From the cell containing the given text, extract its center point as (x, y) coordinate. 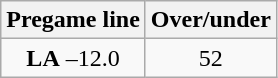
LA –12.0 (74, 58)
52 (210, 58)
Over/under (210, 20)
Pregame line (74, 20)
